Capture the cell that displays the provided text and extract its [X, Y] central coordinate. 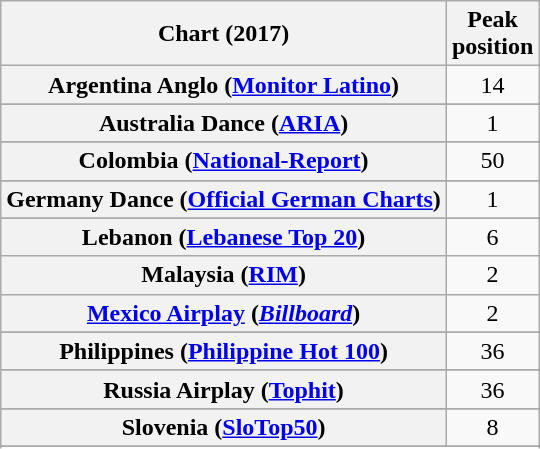
Malaysia (RIM) [224, 275]
Chart (2017) [224, 34]
Peakposition [492, 34]
Argentina Anglo (Monitor Latino) [224, 85]
14 [492, 85]
8 [492, 427]
Australia Dance (ARIA) [224, 123]
Russia Airplay (Tophit) [224, 389]
Slovenia (SloTop50) [224, 427]
Philippines (Philippine Hot 100) [224, 351]
Mexico Airplay (Billboard) [224, 313]
Lebanon (Lebanese Top 20) [224, 237]
Germany Dance (Official German Charts) [224, 199]
Colombia (National-Report) [224, 161]
6 [492, 237]
50 [492, 161]
